Identify which cell holds the provided text, then report its [X, Y] central coordinate. 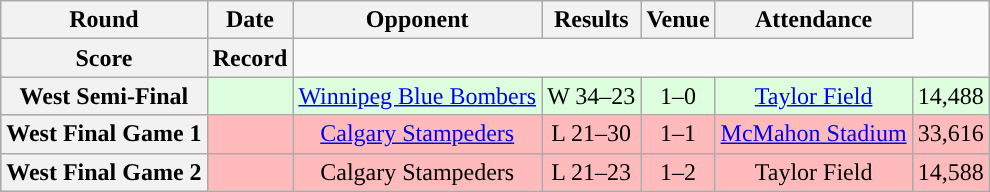
L 21–30 [592, 134]
33,616 [950, 134]
Score [104, 58]
Opponent [418, 20]
Record [250, 58]
L 21–23 [592, 172]
West Final Game 2 [104, 172]
1–0 [678, 96]
Winnipeg Blue Bombers [418, 96]
Attendance [814, 20]
14,488 [950, 96]
McMahon Stadium [814, 134]
Results [592, 20]
West Final Game 1 [104, 134]
14,588 [950, 172]
1–2 [678, 172]
Venue [678, 20]
1–1 [678, 134]
W 34–23 [592, 96]
West Semi-Final [104, 96]
Date [250, 20]
Round [104, 20]
